Output the (x, y) coordinate of the center of the cell containing the given text.  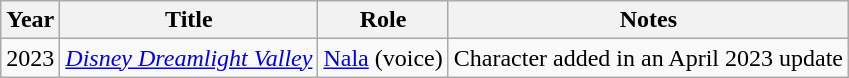
Notes (648, 20)
Nala (voice) (383, 58)
Year (30, 20)
Character added in an April 2023 update (648, 58)
2023 (30, 58)
Role (383, 20)
Disney Dreamlight Valley (189, 58)
Title (189, 20)
